For the text-containing cell, return its midpoint in [X, Y] coordinate format. 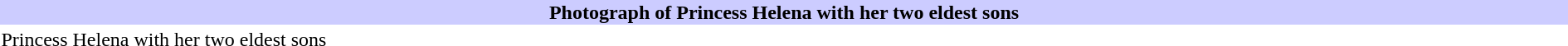
Photograph of Princess Helena with her two eldest sons [784, 12]
